Detect which cell encompasses the target text, then output its (X, Y) center coordinate. 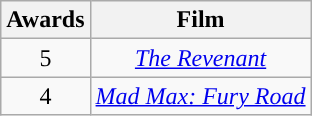
4 (46, 96)
The Revenant (200, 58)
Mad Max: Fury Road (200, 96)
Awards (46, 20)
5 (46, 58)
Film (200, 20)
